Output the [x, y] coordinate of the center of the cell containing the given text.  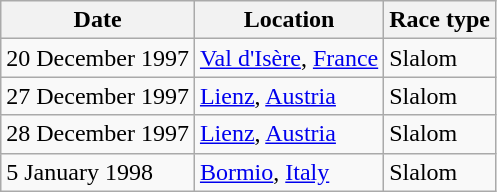
20 December 1997 [98, 58]
5 January 1998 [98, 172]
Location [288, 20]
Race type [440, 20]
Val d'Isère, France [288, 58]
Bormio, Italy [288, 172]
28 December 1997 [98, 134]
Date [98, 20]
27 December 1997 [98, 96]
